Provide the (X, Y) coordinate of the cell's center where the given text is located.  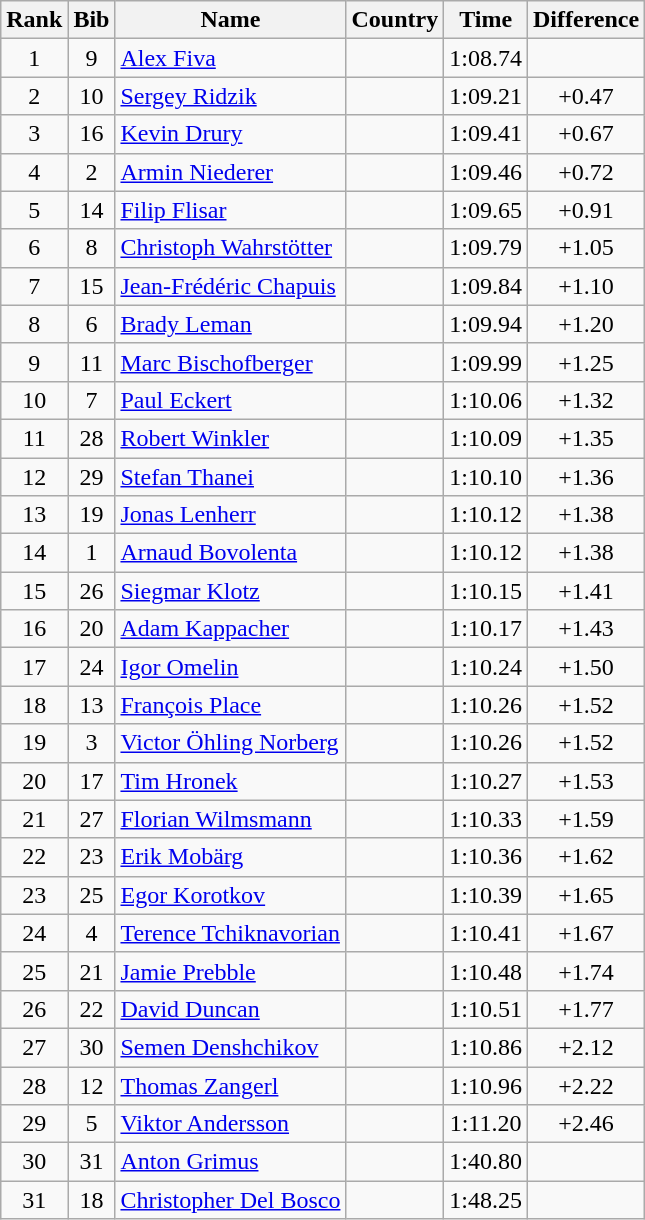
1:09.79 (486, 248)
1:10.36 (486, 857)
Kevin Drury (230, 134)
Siegmar Klotz (230, 591)
François Place (230, 705)
Brady Leman (230, 324)
Igor Omelin (230, 667)
+1.67 (586, 933)
1:10.10 (486, 477)
1:10.96 (486, 1085)
Erik Mobärg (230, 857)
1:09.99 (486, 362)
Filip Flisar (230, 210)
+1.50 (586, 667)
1:09.65 (486, 210)
Robert Winkler (230, 438)
+1.43 (586, 629)
+1.41 (586, 591)
+1.35 (586, 438)
+2.22 (586, 1085)
Terence Tchiknavorian (230, 933)
1:08.74 (486, 58)
1:09.46 (486, 172)
Egor Korotkov (230, 895)
Arnaud Bovolenta (230, 553)
Difference (586, 20)
+0.91 (586, 210)
1:10.27 (486, 781)
Name (230, 20)
Semen Denshchikov (230, 1047)
1:10.15 (486, 591)
Marc Bischofberger (230, 362)
+0.72 (586, 172)
+1.25 (586, 362)
1:10.24 (486, 667)
Jamie Prebble (230, 971)
+0.67 (586, 134)
Time (486, 20)
1:11.20 (486, 1124)
+1.36 (586, 477)
Christopher Del Bosco (230, 1200)
Viktor Andersson (230, 1124)
Anton Grimus (230, 1162)
Florian Wilmsmann (230, 819)
Country (395, 20)
+1.77 (586, 1009)
Stefan Thanei (230, 477)
Tim Hronek (230, 781)
1:09.84 (486, 286)
1:10.17 (486, 629)
1:09.41 (486, 134)
Rank (34, 20)
Thomas Zangerl (230, 1085)
+1.20 (586, 324)
Christoph Wahrstötter (230, 248)
Jonas Lenherr (230, 515)
1:10.33 (486, 819)
+1.53 (586, 781)
David Duncan (230, 1009)
1:10.39 (486, 895)
Sergey Ridzik (230, 96)
1:10.51 (486, 1009)
Jean-Frédéric Chapuis (230, 286)
1:10.86 (486, 1047)
+1.10 (586, 286)
Victor Öhling Norberg (230, 743)
Alex Fiva (230, 58)
1:09.21 (486, 96)
+1.62 (586, 857)
1:10.48 (486, 971)
+2.46 (586, 1124)
Bib (92, 20)
+1.65 (586, 895)
1:09.94 (486, 324)
Paul Eckert (230, 400)
1:10.09 (486, 438)
+1.74 (586, 971)
1:10.06 (486, 400)
Armin Niederer (230, 172)
+2.12 (586, 1047)
+1.05 (586, 248)
1:48.25 (486, 1200)
+0.47 (586, 96)
Adam Kappacher (230, 629)
+1.59 (586, 819)
1:40.80 (486, 1162)
+1.32 (586, 400)
1:10.41 (486, 933)
